Search for the cell housing the specified text and yield its (x, y) center coordinate. 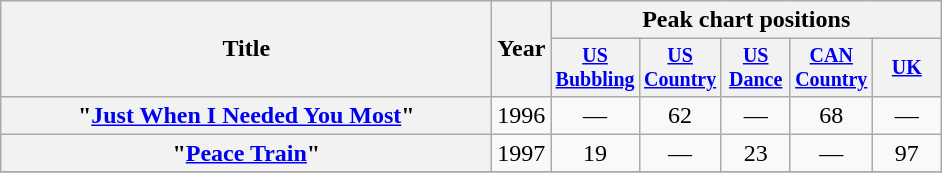
Peak chart positions (746, 20)
1996 (522, 115)
USBubbling (595, 68)
Year (522, 49)
19 (595, 153)
CAN Country (831, 68)
Title (246, 49)
"Just When I Needed You Most" (246, 115)
UK (906, 68)
US Country (680, 68)
97 (906, 153)
"Peace Train" (246, 153)
1997 (522, 153)
USDance (756, 68)
23 (756, 153)
68 (831, 115)
62 (680, 115)
